Capture the cell that displays the provided text and extract its [X, Y] central coordinate. 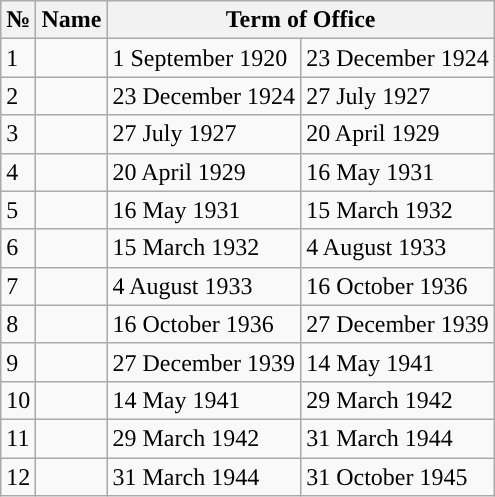
12 [18, 477]
Term of Office [300, 20]
5 [18, 210]
Name [72, 20]
№ [18, 20]
7 [18, 286]
2 [18, 96]
31 October 1945 [398, 477]
4 [18, 172]
1 September 1920 [204, 58]
1 [18, 58]
10 [18, 400]
8 [18, 324]
11 [18, 438]
6 [18, 248]
9 [18, 362]
3 [18, 134]
